Detect which cell encompasses the target text, then output its (X, Y) center coordinate. 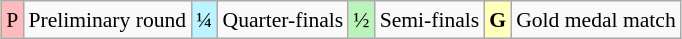
Gold medal match (596, 20)
P (12, 20)
¼ (204, 20)
½ (361, 20)
G (498, 20)
Preliminary round (107, 20)
Semi-finals (430, 20)
Quarter-finals (284, 20)
